From the cell containing the given text, extract its center point as (X, Y) coordinate. 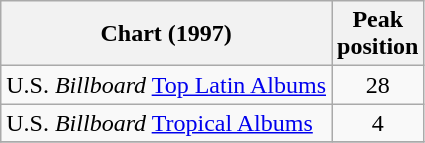
U.S. Billboard Top Latin Albums (166, 85)
U.S. Billboard Tropical Albums (166, 123)
4 (378, 123)
Chart (1997) (166, 34)
Peakposition (378, 34)
28 (378, 85)
